From the cell containing the given text, extract its center point as (X, Y) coordinate. 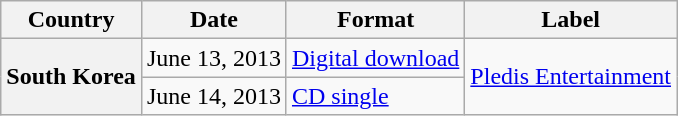
Country (72, 20)
South Korea (72, 77)
June 14, 2013 (214, 96)
Pledis Entertainment (571, 77)
Label (571, 20)
Date (214, 20)
CD single (375, 96)
Digital download (375, 58)
Format (375, 20)
June 13, 2013 (214, 58)
